Locate the cell with the specified text and output its [X, Y] center coordinate. 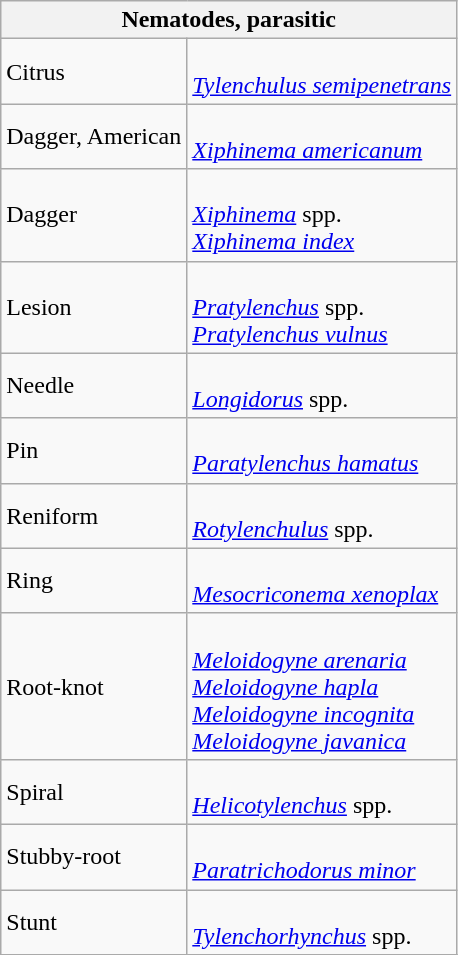
Nematodes, parasitic [229, 20]
Spiral [94, 792]
Ring [94, 580]
Needle [94, 386]
Stubby-root [94, 856]
Dagger, American [94, 136]
Dagger [94, 215]
Lesion [94, 307]
Paratylenchus hamatus [322, 450]
Paratrichodorus minor [322, 856]
Tylenchorhynchus spp. [322, 922]
Root-knot [94, 686]
Rotylenchulus spp. [322, 516]
Reniform [94, 516]
Citrus [94, 72]
Tylenchulus semipenetrans [322, 72]
Longidorus spp. [322, 386]
Helicotylenchus spp. [322, 792]
Xiphinema spp. Xiphinema index [322, 215]
Pin [94, 450]
Pratylenchus spp. Pratylenchus vulnus [322, 307]
Meloidogyne arenaria Meloidogyne hapla Meloidogyne incognita Meloidogyne javanica [322, 686]
Stunt [94, 922]
Mesocriconema xenoplax [322, 580]
Xiphinema americanum [322, 136]
